Provide the [X, Y] coordinate of the cell's center where the given text is located.  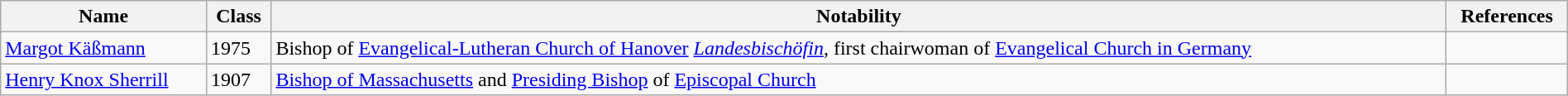
Bishop of Evangelical-Lutheran Church of Hanover Landesbischöfin, first chairwoman of Evangelical Church in Germany [858, 48]
1907 [238, 79]
Bishop of Massachusetts and Presiding Bishop of Episcopal Church [858, 79]
Notability [858, 17]
Name [104, 17]
1975 [238, 48]
Margot Käßmann [104, 48]
References [1507, 17]
Class [238, 17]
Henry Knox Sherrill [104, 79]
